Output the (x, y) coordinate of the center of the cell containing the given text.  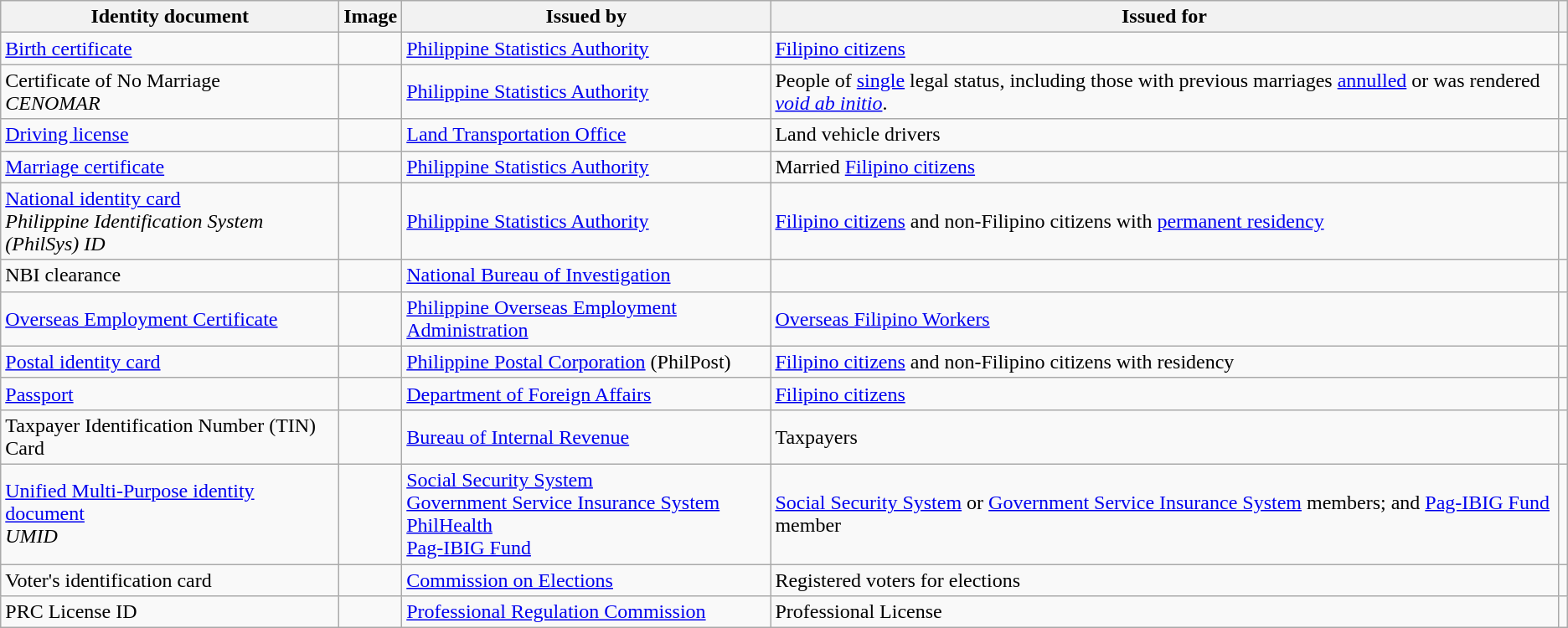
Taxpayers (1164, 437)
NBI clearance (170, 275)
Taxpayer Identification Number (TIN) Card (170, 437)
National identity cardPhilippine Identification System (PhilSys) ID (170, 221)
Land vehicle drivers (1164, 135)
Voter's identification card (170, 580)
Marriage certificate (170, 167)
Social Security System or Government Service Insurance System members; and Pag-IBIG Fund member (1164, 514)
Issued for (1164, 17)
Philippine Overseas Employment Administration (586, 318)
People of single legal status, including those with previous marriages annulled or was rendered void ab initio. (1164, 92)
Filipino citizens and non-Filipino citizens with permanent residency (1164, 221)
Passport (170, 394)
Department of Foreign Affairs (586, 394)
Land Transportation Office (586, 135)
Birth certificate (170, 49)
Unified Multi-Purpose identity documentUMID (170, 514)
Philippine Postal Corporation (PhilPost) (586, 362)
Filipino citizens and non-Filipino citizens with residency (1164, 362)
Overseas Filipino Workers (1164, 318)
Certificate of No MarriageCENOMAR (170, 92)
Postal identity card (170, 362)
Bureau of Internal Revenue (586, 437)
Professional Regulation Commission (586, 612)
National Bureau of Investigation (586, 275)
Commission on Elections (586, 580)
Professional License (1164, 612)
Social Security SystemGovernment Service Insurance SystemPhilHealthPag-IBIG Fund (586, 514)
Registered voters for elections (1164, 580)
Image (370, 17)
Identity document (170, 17)
Issued by (586, 17)
Married Filipino citizens (1164, 167)
Overseas Employment Certificate (170, 318)
PRC License ID (170, 612)
Driving license (170, 135)
